Return (X, Y) of the center of cell containing provided text 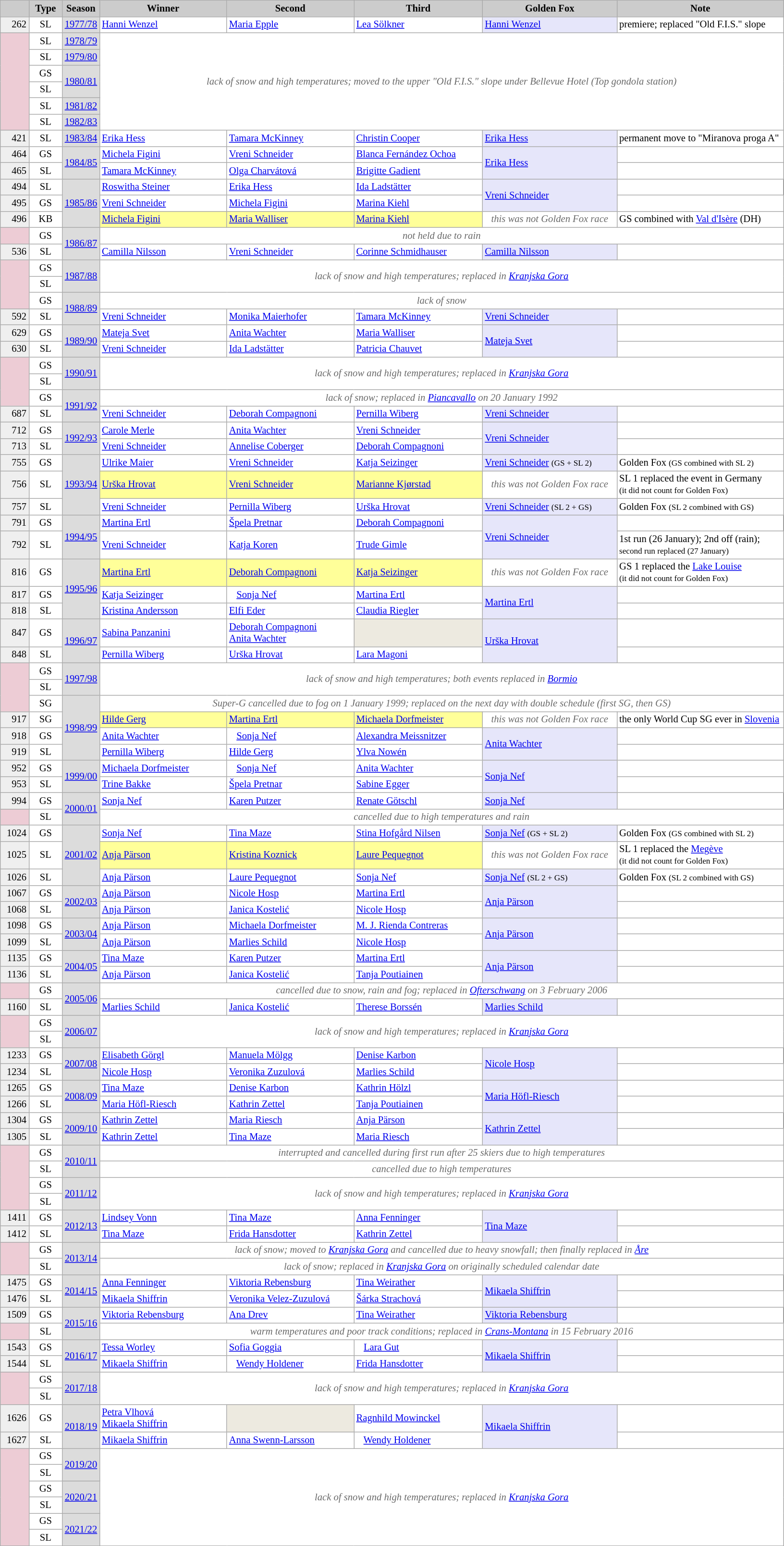
Deborah Compagnoni Anita Wachter (290, 633)
1067 (14, 893)
1136 (14, 974)
Lara Gut (418, 1348)
755 (14, 463)
lack of snow; replaced in Kranjska Gora on originally scheduled calendar date (441, 1266)
1099 (14, 942)
919 (14, 752)
SL 1 replaced the Megève(it did not count for Golden Fox) (700, 855)
not held due to rain (441, 235)
Kristina Koznick (290, 855)
interrupted and cancelled during first run after 25 skiers due to high temperatures (441, 1153)
592 (14, 317)
M. J. Rienda Contreras (418, 926)
Olga Charvátová (290, 171)
Third (418, 8)
713 (14, 446)
Kristina Andersson (163, 611)
Winner (163, 8)
1991/92 (81, 406)
Sabina Panzanini (163, 633)
Veronika Velez-Zuzulová (290, 1299)
1024 (14, 833)
2007/08 (81, 1064)
SL 1 replaced the event in Germany(it did not count for Golden Fox) (700, 484)
Šárka Strachová (418, 1299)
536 (14, 252)
1304 (14, 1120)
Ragnhild Mowinckel (418, 1418)
2012/13 (81, 1226)
1988/89 (81, 309)
Katja Koren (290, 544)
1305 (14, 1137)
994 (14, 801)
1980/81 (81, 82)
918 (14, 736)
warm temperatures and poor track conditions; replaced in Crans-Montana in 15 February 2016 (441, 1331)
1543 (14, 1348)
953 (14, 784)
Golden Fox (550, 8)
848 (14, 655)
1977/78 (81, 25)
756 (14, 484)
2008/09 (81, 1096)
421 (14, 138)
Lindsey Vonn (163, 1218)
1627 (14, 1440)
847 (14, 633)
1544 (14, 1363)
816 (14, 572)
KB (46, 219)
Super-G cancelled due to fog on 1 January 1999; replaced on the next day with double schedule (first SG, then GS) (441, 703)
2004/05 (81, 966)
Marianne Kjørstad (418, 484)
Anna Swenn-Larsson (290, 1440)
lack of snow and high temperatures; moved to the upper "Old F.I.S." slope under Bellevue Hotel (Top gondola station) (441, 81)
2005/06 (81, 999)
1981/82 (81, 106)
Corinne Schmidhauser (418, 252)
1992/93 (81, 438)
1233 (14, 1055)
2000/01 (81, 809)
1025 (14, 855)
262 (14, 25)
1068 (14, 910)
2014/15 (81, 1291)
Sofia Goggia (290, 1348)
1135 (14, 958)
1475 (14, 1283)
Monika Maierhofer (290, 317)
712 (14, 430)
1412 (14, 1234)
1989/90 (81, 341)
2011/12 (81, 1193)
Ana Drev (290, 1315)
2001/02 (81, 854)
2002/03 (81, 902)
Vreni Schneider (GS + SL 2) (550, 463)
2013/14 (81, 1258)
Annelise Coberger (290, 446)
1987/88 (81, 276)
687 (14, 414)
818 (14, 611)
Ylva Nowén (418, 752)
Sonja Nef (GS + SL 2) (550, 833)
1984/85 (81, 162)
2018/19 (81, 1426)
Brigitte Gadient (418, 171)
1998/99 (81, 728)
1098 (14, 926)
cancelled due to high temperatures and rain (441, 817)
Patricia Chauvet (418, 349)
757 (14, 507)
1985/86 (81, 203)
1265 (14, 1088)
1990/91 (81, 373)
1266 (14, 1104)
2010/11 (81, 1161)
Ulrike Maier (163, 463)
Carole Merle (163, 430)
1026 (14, 877)
2003/04 (81, 934)
1978/79 (81, 41)
2017/18 (81, 1388)
1509 (14, 1315)
2021/22 (81, 1529)
1993/94 (81, 484)
Renate Götschl (418, 801)
Vreni Schneider (SL 2 + GS) (550, 507)
1979/80 (81, 57)
917 (14, 719)
Trine Bakke (163, 784)
2006/07 (81, 1031)
lack of snow and high temperatures; both events replaced in Bormio (441, 679)
Elfi Eder (290, 611)
1983/84 (81, 138)
Maria Epple (290, 25)
permanent move to "Miranova proga A" (700, 138)
Lea Sölkner (418, 25)
1995/96 (81, 588)
Note (700, 8)
Therese Borssén (418, 1007)
630 (14, 349)
Petra Vlhová Mikaela Shiffrin (163, 1418)
premiere; replaced "Old F.I.S." slope (700, 25)
Roswitha Steiner (163, 187)
Blanca Fernández Ochoa (418, 154)
1st run (26 January); 2nd off (rain);second run replaced (27 January) (700, 544)
2020/21 (81, 1497)
Season (81, 8)
2015/16 (81, 1323)
1996/97 (81, 641)
2016/17 (81, 1356)
Christin Cooper (418, 138)
Alexandra Meissnitzer (418, 736)
1411 (14, 1218)
464 (14, 154)
Trude Gimle (418, 544)
2019/20 (81, 1464)
1997/98 (81, 679)
817 (14, 594)
Tessa Worley (163, 1348)
lack of snow; replaced in Piancavallo on 20 January 1992 (441, 397)
cancelled due to snow, rain and fog; replaced in Ofterschwang on 3 February 2006 (441, 990)
494 (14, 187)
Stina Hofgård Nilsen (418, 833)
GS combined with Val d'Isère (DH) (700, 219)
lack of snow; moved to Kranjska Gora and cancelled due to heavy snowfall; then finally replaced in Åre (441, 1250)
629 (14, 333)
Kathrin Hölzl (418, 1088)
GS 1 replaced the Lake Louise(it did not count for Golden Fox) (700, 572)
Lara Magoni (418, 655)
1234 (14, 1072)
Veronika Zuzulová (290, 1072)
Second (290, 8)
1476 (14, 1299)
the only World Cup SG ever in Slovenia (700, 719)
1626 (14, 1418)
Manuela Mölgg (290, 1055)
1986/87 (81, 244)
Sonja Nef (SL 2 + GS) (550, 877)
Sabine Egger (418, 784)
952 (14, 768)
465 (14, 171)
1982/83 (81, 122)
496 (14, 219)
791 (14, 523)
792 (14, 544)
2009/10 (81, 1128)
lack of snow (441, 300)
Type (46, 8)
495 (14, 203)
1160 (14, 1007)
Elisabeth Görgl (163, 1055)
1994/95 (81, 537)
Claudia Riegler (418, 611)
1999/00 (81, 777)
cancelled due to high temperatures (441, 1169)
